Scan for the cell matching the given text and deliver its [X, Y] coordinate at center. 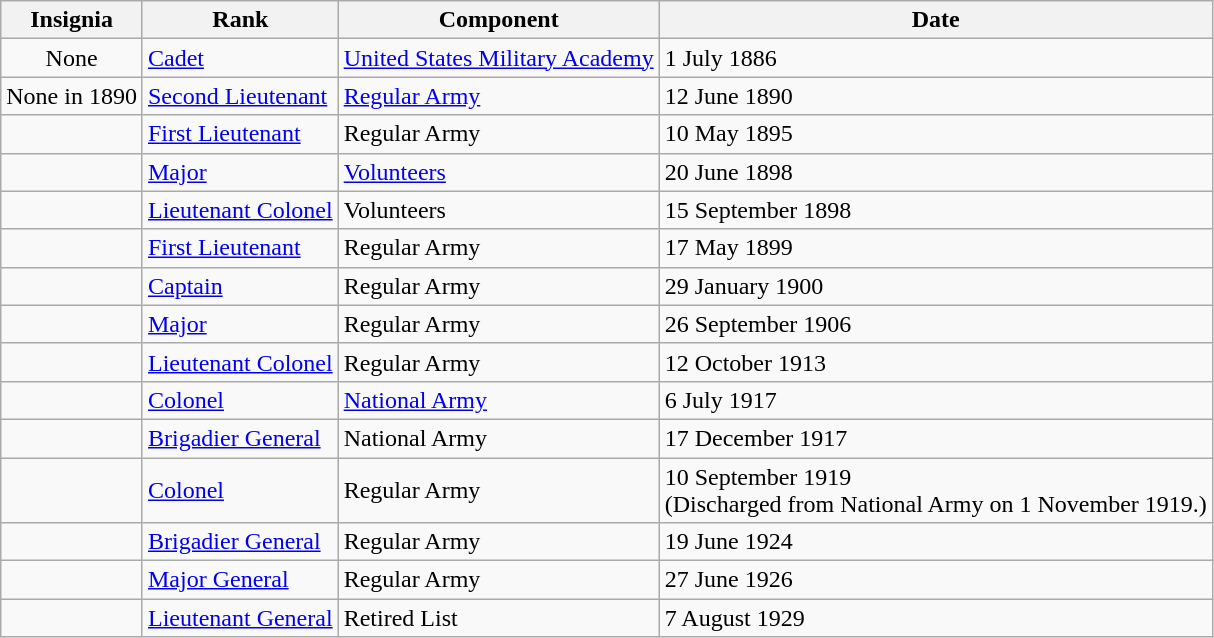
Date [936, 20]
None in 1890 [72, 96]
1 July 1886 [936, 58]
19 June 1924 [936, 542]
Major General [240, 580]
17 December 1917 [936, 438]
Retired List [498, 618]
United States Military Academy [498, 58]
15 September 1898 [936, 210]
Second Lieutenant [240, 96]
Cadet [240, 58]
12 June 1890 [936, 96]
12 October 1913 [936, 362]
27 June 1926 [936, 580]
Component [498, 20]
6 July 1917 [936, 400]
10 September 1919 (Discharged from National Army on 1 November 1919.) [936, 490]
Rank [240, 20]
17 May 1899 [936, 248]
10 May 1895 [936, 134]
29 January 1900 [936, 286]
Captain [240, 286]
7 August 1929 [936, 618]
Insignia [72, 20]
20 June 1898 [936, 172]
None [72, 58]
Lieutenant General [240, 618]
26 September 1906 [936, 324]
